Provide the [X, Y] coordinate of the cell's center where the given text is located.  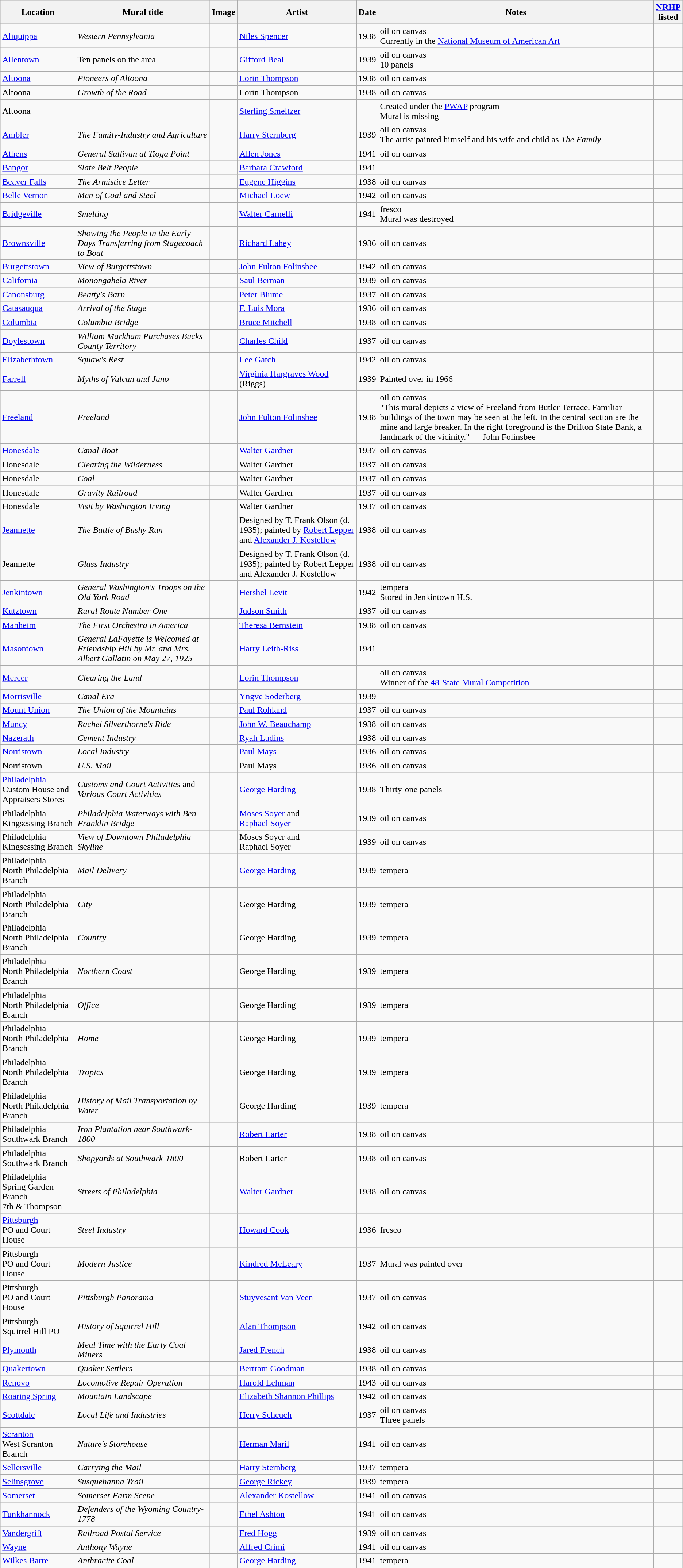
Pittsburgh Panorama [143, 1297]
Sterling Smeltzer [297, 111]
Image [223, 12]
Steel Industry [143, 1230]
Anthracite Coal [143, 1561]
Susquehanna Trail [143, 1482]
oil on canvasThe artist painted himself and his wife and child as The Family [516, 135]
Defenders of the Wyoming Country-1778 [143, 1514]
Clearing the Land [143, 677]
Tropics [143, 1072]
Wilkes Barre [38, 1561]
John W. Beauchamp [297, 724]
Farrell [38, 379]
Western Pennsylvania [143, 36]
oil on canvasCurrently in the National Museum of American Art [516, 36]
Masontown [38, 649]
Theresa Bernstein [297, 625]
Notes [516, 12]
Philadelphia Custom House and Appraisers Stores [38, 789]
oil on canvasThree panels [516, 1415]
Coal [143, 478]
Gravity Railroad [143, 492]
Jared French [297, 1349]
Alan Thompson [297, 1326]
General Sullivan at Tioga Point [143, 154]
Saul Berman [297, 281]
Arrival of the Stage [143, 308]
Carrying the Mail [143, 1468]
Growth of the Road [143, 92]
Clearing the Wilderness [143, 465]
Virginia Hargraves Wood (Riggs) [297, 379]
Nature's Storehouse [143, 1444]
The Armistice Letter [143, 181]
Bertram Goodman [297, 1368]
Thirty-one panels [516, 789]
The Family-Industry and Agriculture [143, 135]
Iron Plantation near Southwark-1800 [143, 1134]
PittsburghSquirrel Hill PO [38, 1326]
Local Industry [143, 752]
History of Mail Transportation by Water [143, 1106]
Monongahela River [143, 281]
Manheim [38, 625]
Streets of Philadelphia [143, 1192]
Meal Time with the Early Coal Miners [143, 1349]
Locomotive Repair Operation [143, 1383]
Morrisville [38, 696]
Walter Carnelli [297, 214]
Kutztown [38, 611]
City [143, 904]
Slate Belt People [143, 167]
Ten panels on the area [143, 60]
George Rickey [297, 1482]
Pioneers of Altoona [143, 78]
Country [143, 938]
Scranton West Scranton Branch [38, 1444]
frescoMural was destroyed [516, 214]
Smelting [143, 214]
Niles Spencer [297, 36]
Plymouth [38, 1349]
Office [143, 1005]
Scottdale [38, 1415]
Bridgeville [38, 214]
Canal Era [143, 696]
California [38, 281]
Muncy [38, 724]
Elizabethtown [38, 360]
Harold Lehman [297, 1383]
Howard Cook [297, 1230]
PhiladelphiaSpring Garden Branch7th & Thompson [38, 1192]
oil on canvas10 panels [516, 60]
Location [38, 12]
Judson Smith [297, 611]
Athens [38, 154]
Rural Route Number One [143, 611]
Squaw's Rest [143, 360]
Quakertown [38, 1368]
Customs and Court Activities and Various Court Activities [143, 789]
Modern Justice [143, 1264]
Allen Jones [297, 154]
F. Luis Mora [297, 308]
Herman Maril [297, 1444]
Kindred McLeary [297, 1264]
Men of Coal and Steel [143, 195]
Shopyards at Southwark-1800 [143, 1158]
Selinsgrove [38, 1482]
Beaver Falls [38, 181]
Yngve Soderberg [297, 696]
Gifford Beal [297, 60]
Renovo [38, 1383]
Harry Leith-Riss [297, 649]
Roaring Spring [38, 1396]
Allentown [38, 60]
William Markham Purchases Bucks County Territory [143, 341]
Fred Hogg [297, 1533]
Michael Loew [297, 195]
General LaFayette is Welcomed at Friendship Hill by Mr. and Mrs. Albert Gallatin on May 27, 1925 [143, 649]
General Washington's Troops on the Old York Road [143, 593]
Ambler [38, 135]
Artist [297, 12]
Peter Blume [297, 294]
Rachel Silverthorne's Ride [143, 724]
Somerset [38, 1495]
Canonsburg [38, 294]
Mount Union [38, 710]
Doylestown [38, 341]
Catasauqua [38, 308]
Belle Vernon [38, 195]
Canal Boat [143, 451]
Barbara Crawford [297, 167]
Stuyvesant Van Veen [297, 1297]
The Battle of Bushy Run [143, 530]
Somerset-Farm Scene [143, 1495]
Local Life and Industries [143, 1415]
Charles Child [297, 341]
Vandergrift [38, 1533]
Date [367, 12]
Herry Scheuch [297, 1415]
Nazerath [38, 738]
Mural title [143, 12]
oil on canvasWinner of the 48-State Mural Competition [516, 677]
Aliquippa [38, 36]
Columbia [38, 322]
Mail Delivery [143, 870]
fresco [516, 1230]
Elizabeth Shannon Phillips [297, 1396]
Alfred Crimi [297, 1547]
The First Orchestra in America [143, 625]
Brownsville [38, 243]
Beatty's Barn [143, 294]
NRHPlisted [668, 12]
Tunkhannock [38, 1514]
Mountain Landscape [143, 1396]
Home [143, 1039]
History of Squirrel Hill [143, 1326]
Alexander Kostellow [297, 1495]
Lee Gatch [297, 360]
Richard Lahey [297, 243]
Visit by Washington Irving [143, 506]
View of Burgettstown [143, 267]
Railroad Postal Service [143, 1533]
Philadelphia Waterways with Ben Franklin Bridge [143, 818]
Sellersville [38, 1468]
The Union of the Mountains [143, 710]
Paul Rohland [297, 710]
Glass Industry [143, 563]
Hershel Levit [297, 593]
Anthony Wayne [143, 1547]
Bruce Mitchell [297, 322]
Bangor [38, 167]
Mural was painted over [516, 1264]
View of Downtown Philadelphia Skyline [143, 841]
Wayne [38, 1547]
Created under the PWAP programMural is missing [516, 111]
Ryah Ludins [297, 738]
Jenkintown [38, 593]
temperaStored in Jenkintown H.S. [516, 593]
Columbia Bridge [143, 322]
Burgettstown [38, 267]
Mercer [38, 677]
Painted over in 1966 [516, 379]
1943 [367, 1383]
Northern Coast [143, 971]
Showing the People in the Early Days Transferring from Stagecoach to Boat [143, 243]
Cement Industry [143, 738]
U.S. Mail [143, 766]
Quaker Settlers [143, 1368]
Ethel Ashton [297, 1514]
Myths of Vulcan and Juno [143, 379]
Eugene Higgins [297, 181]
